From the cell containing the given text, extract its center point as (x, y) coordinate. 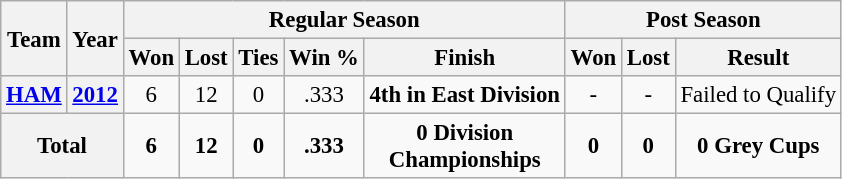
Regular Season (344, 20)
0 DivisionChampionships (464, 146)
Ties (258, 58)
Year (95, 38)
0 Grey Cups (758, 146)
Finish (464, 58)
2012 (95, 95)
Total (62, 146)
Failed to Qualify (758, 95)
4th in East Division (464, 95)
Post Season (703, 20)
Team (34, 38)
Win % (324, 58)
Result (758, 58)
HAM (34, 95)
